Find where the given text appears and provide that cell's center as (X, Y) coordinate. 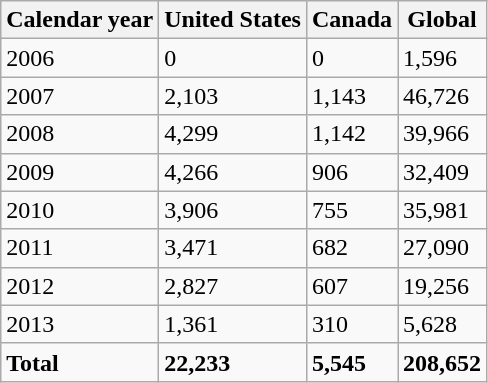
2012 (80, 286)
32,409 (442, 172)
Global (442, 20)
27,090 (442, 248)
2,827 (233, 286)
310 (352, 324)
3,471 (233, 248)
906 (352, 172)
2011 (80, 248)
Total (80, 362)
1,361 (233, 324)
4,266 (233, 172)
2,103 (233, 96)
35,981 (442, 210)
208,652 (442, 362)
1,142 (352, 134)
United States (233, 20)
2007 (80, 96)
4,299 (233, 134)
1,596 (442, 58)
2009 (80, 172)
5,628 (442, 324)
682 (352, 248)
2006 (80, 58)
5,545 (352, 362)
1,143 (352, 96)
2013 (80, 324)
Canada (352, 20)
755 (352, 210)
22,233 (233, 362)
607 (352, 286)
39,966 (442, 134)
19,256 (442, 286)
2008 (80, 134)
Calendar year (80, 20)
46,726 (442, 96)
3,906 (233, 210)
2010 (80, 210)
